Return the (X, Y) coordinate for the center point of the cell that contains the specified text.  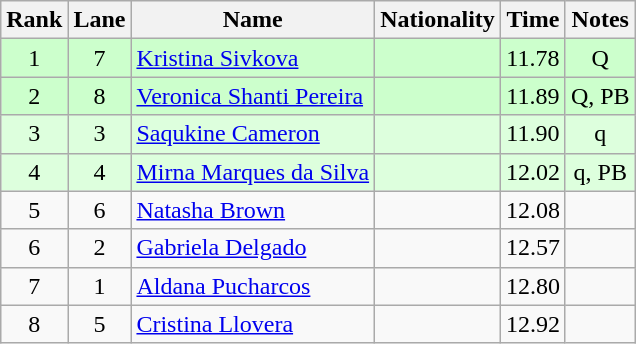
Rank (34, 20)
11.89 (532, 96)
12.08 (532, 210)
11.90 (532, 134)
Name (253, 20)
Natasha Brown (253, 210)
Time (532, 20)
Kristina Sivkova (253, 58)
12.80 (532, 286)
Notes (600, 20)
Cristina Llovera (253, 324)
11.78 (532, 58)
Saqukine Cameron (253, 134)
Mirna Marques da Silva (253, 172)
12.02 (532, 172)
Veronica Shanti Pereira (253, 96)
Q (600, 58)
Aldana Pucharcos (253, 286)
12.92 (532, 324)
Lane (100, 20)
12.57 (532, 248)
Gabriela Delgado (253, 248)
Nationality (438, 20)
q (600, 134)
q, PB (600, 172)
Q, PB (600, 96)
